From the cell containing the given text, extract its center point as (X, Y) coordinate. 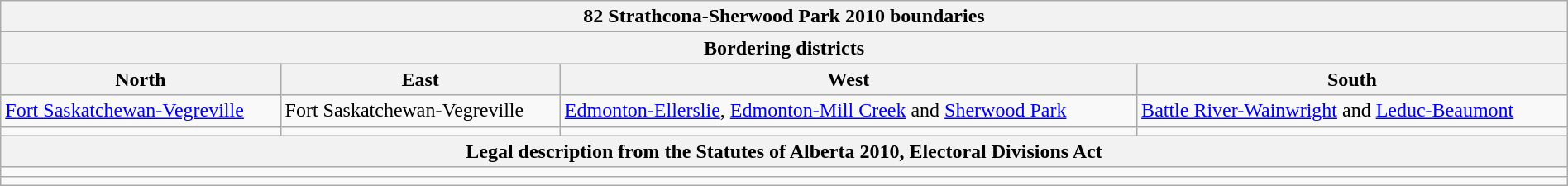
East (420, 79)
82 Strathcona-Sherwood Park 2010 boundaries (784, 17)
South (1353, 79)
Edmonton-Ellerslie, Edmonton-Mill Creek and Sherwood Park (849, 111)
Legal description from the Statutes of Alberta 2010, Electoral Divisions Act (784, 151)
Battle River-Wainwright and Leduc-Beaumont (1353, 111)
West (849, 79)
Bordering districts (784, 48)
North (141, 79)
